Identify which cell holds the provided text, then report its (x, y) central coordinate. 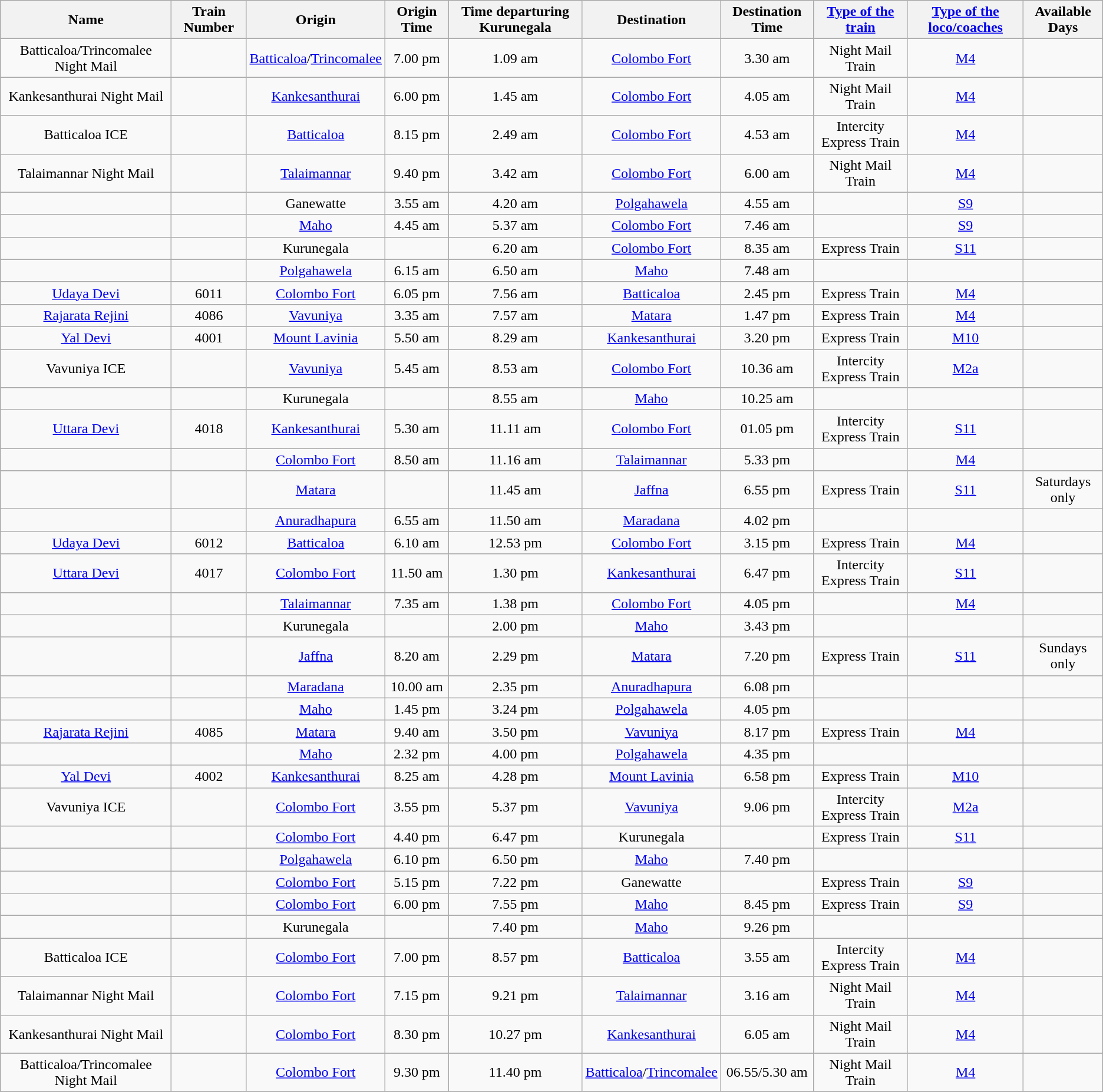
10.36 am (767, 368)
6.10 pm (417, 860)
3.16 am (767, 996)
6.58 pm (767, 776)
11.45 am (515, 490)
3.42 am (515, 173)
9.40 am (417, 731)
06.55/5.30 am (767, 1073)
9.30 pm (417, 1073)
1.38 pm (515, 603)
8.53 am (515, 368)
8.17 pm (767, 731)
1.30 pm (515, 573)
8.50 am (417, 460)
11.11 am (515, 429)
5.30 am (417, 429)
Name (86, 20)
4.53 am (767, 134)
Time departuring Kurunegala (515, 20)
2.32 pm (417, 754)
4.05 am (767, 97)
4.35 pm (767, 754)
6.10 am (417, 543)
11.16 am (515, 460)
3.55 pm (417, 806)
7.22 pm (515, 882)
7.20 pm (767, 656)
4.02 pm (767, 520)
01.05 pm (767, 429)
4.55 am (767, 203)
9.21 pm (515, 996)
6.20 am (515, 248)
2.35 pm (515, 687)
11.40 pm (515, 1073)
8.15 pm (417, 134)
Origin (316, 20)
7.48 am (767, 270)
7.46 am (767, 226)
3.20 pm (767, 338)
6012 (209, 543)
1.45 am (515, 97)
4.28 pm (515, 776)
Destination (652, 20)
Sundays only (1063, 656)
4.20 am (515, 203)
8.35 am (767, 248)
3.50 pm (515, 731)
9.40 pm (417, 173)
Train Number (209, 20)
6011 (209, 293)
4085 (209, 731)
2.29 pm (515, 656)
6.55 am (417, 520)
1.47 pm (767, 315)
8.30 pm (417, 1034)
7.55 pm (515, 905)
6.15 am (417, 270)
4018 (209, 429)
3.43 pm (767, 626)
7.56 am (515, 293)
9.26 pm (767, 927)
5.15 pm (417, 882)
3.15 pm (767, 543)
5.45 am (417, 368)
4017 (209, 573)
6.08 pm (767, 687)
9.06 pm (767, 806)
7.15 pm (417, 996)
8.29 am (515, 338)
5.37 pm (515, 806)
6.05 am (767, 1034)
10.27 pm (515, 1034)
5.50 am (417, 338)
Origin Time (417, 20)
6.05 pm (417, 293)
5.37 am (515, 226)
4.45 am (417, 226)
Destination Time (767, 20)
8.55 am (515, 399)
8.45 pm (767, 905)
10.00 am (417, 687)
2.49 am (515, 134)
1.45 pm (417, 709)
2.00 pm (515, 626)
Type of the loco/coaches (965, 20)
2.45 pm (767, 293)
1.09 am (515, 58)
6.00 am (767, 173)
Type of the train (860, 20)
Available Days (1063, 20)
10.25 am (767, 399)
4.40 pm (417, 837)
4086 (209, 315)
4002 (209, 776)
3.30 am (767, 58)
8.20 am (417, 656)
Saturdays only (1063, 490)
12.53 pm (515, 543)
5.33 pm (767, 460)
7.57 am (515, 315)
8.57 pm (515, 957)
4.00 pm (515, 754)
6.50 am (515, 270)
6.50 pm (515, 860)
7.35 am (417, 603)
3.24 pm (515, 709)
8.25 am (417, 776)
3.35 am (417, 315)
6.55 pm (767, 490)
4001 (209, 338)
